For the text-containing cell, return its midpoint in [X, Y] coordinate format. 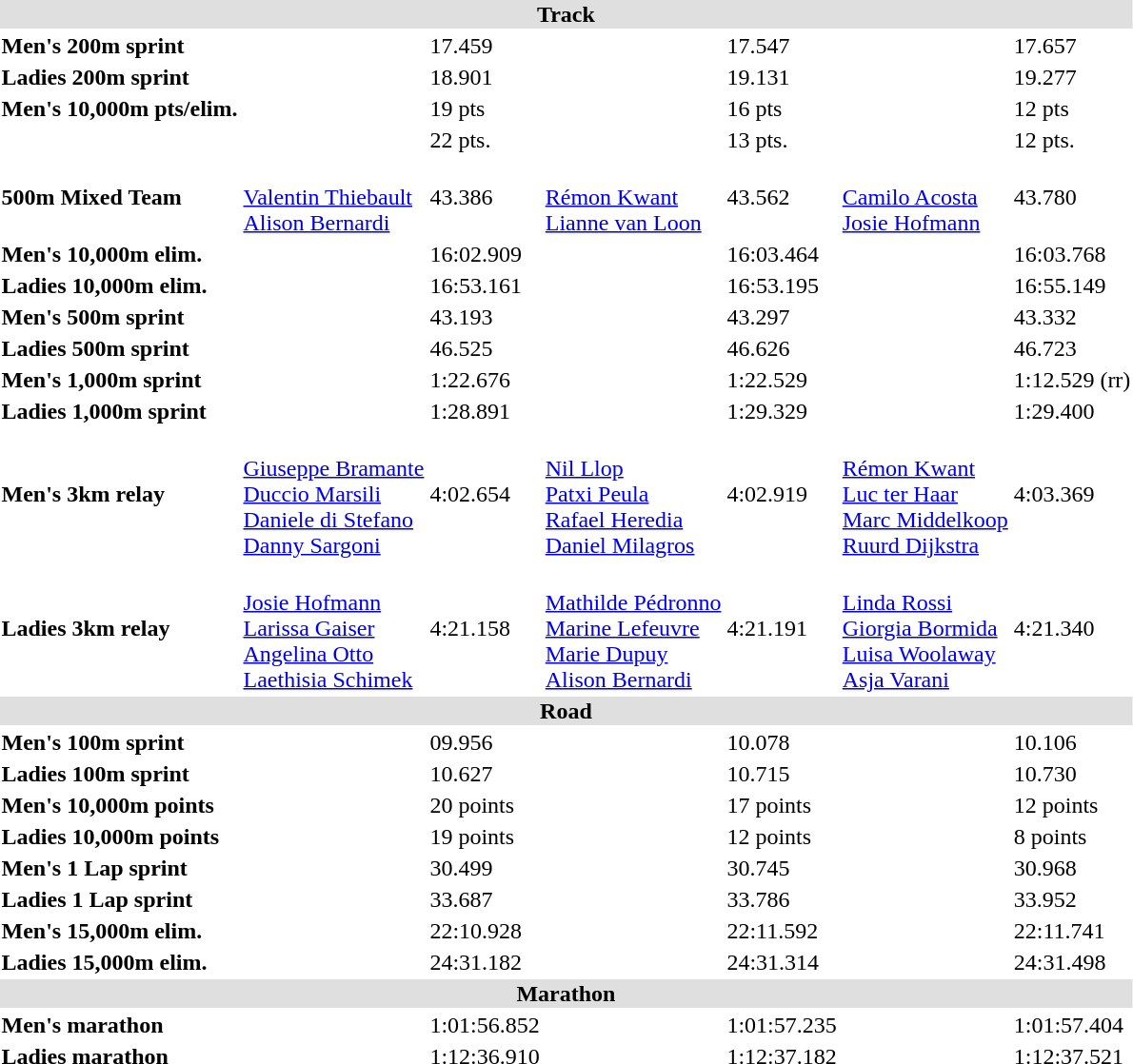
18.901 [485, 77]
500m Mixed Team [120, 197]
12 pts [1072, 108]
46.626 [782, 348]
4:21.191 [782, 628]
1:22.529 [782, 380]
16:02.909 [485, 254]
10.106 [1072, 742]
Men's marathon [120, 1025]
Men's 100m sprint [120, 742]
Track [566, 14]
Ladies 10,000m points [120, 837]
Rémon KwantLianne van Loon [633, 197]
1:01:57.404 [1072, 1025]
24:31.498 [1072, 962]
4:21.158 [485, 628]
Men's 10,000m points [120, 805]
24:31.182 [485, 962]
1:28.891 [485, 411]
46.525 [485, 348]
4:03.369 [1072, 494]
Valentin ThiebaultAlison Bernardi [333, 197]
Ladies 500m sprint [120, 348]
1:01:56.852 [485, 1025]
Men's 1,000m sprint [120, 380]
17 points [782, 805]
Men's 15,000m elim. [120, 931]
22:11.592 [782, 931]
30.745 [782, 868]
22 pts. [485, 140]
Rémon KwantLuc ter HaarMarc MiddelkoopRuurd Dijkstra [925, 494]
8 points [1072, 837]
46.723 [1072, 348]
1:22.676 [485, 380]
33.687 [485, 899]
10.730 [1072, 774]
Ladies 3km relay [120, 628]
Josie HofmannLarissa GaiserAngelina OttoLaethisia Schimek [333, 628]
19.277 [1072, 77]
33.786 [782, 899]
10.078 [782, 742]
19 points [485, 837]
Giuseppe BramanteDuccio MarsiliDaniele di StefanoDanny Sargoni [333, 494]
43.193 [485, 317]
Men's 500m sprint [120, 317]
43.562 [782, 197]
13 pts. [782, 140]
16 pts [782, 108]
Nil LlopPatxi PeulaRafael HerediaDaniel Milagros [633, 494]
1:29.329 [782, 411]
30.499 [485, 868]
12 pts. [1072, 140]
43.386 [485, 197]
Ladies 100m sprint [120, 774]
17.657 [1072, 46]
16:03.768 [1072, 254]
Camilo AcostaJosie Hofmann [925, 197]
19.131 [782, 77]
Road [566, 711]
17.459 [485, 46]
4:21.340 [1072, 628]
Ladies 10,000m elim. [120, 286]
4:02.919 [782, 494]
Ladies 1,000m sprint [120, 411]
43.297 [782, 317]
33.952 [1072, 899]
Men's 10,000m elim. [120, 254]
09.956 [485, 742]
20 points [485, 805]
Men's 200m sprint [120, 46]
43.332 [1072, 317]
Mathilde PédronnoMarine LefeuvreMarie DupuyAlison Bernardi [633, 628]
16:53.195 [782, 286]
22:10.928 [485, 931]
30.968 [1072, 868]
19 pts [485, 108]
Men's 10,000m pts/elim. [120, 108]
10.627 [485, 774]
10.715 [782, 774]
Ladies 1 Lap sprint [120, 899]
43.780 [1072, 197]
Ladies 200m sprint [120, 77]
22:11.741 [1072, 931]
24:31.314 [782, 962]
1:01:57.235 [782, 1025]
17.547 [782, 46]
Marathon [566, 994]
Men's 1 Lap sprint [120, 868]
Ladies 15,000m elim. [120, 962]
16:55.149 [1072, 286]
16:03.464 [782, 254]
Men's 3km relay [120, 494]
1:29.400 [1072, 411]
Linda RossiGiorgia BormidaLuisa WoolawayAsja Varani [925, 628]
1:12.529 (rr) [1072, 380]
16:53.161 [485, 286]
4:02.654 [485, 494]
